Identify which cell holds the provided text, then report its [X, Y] central coordinate. 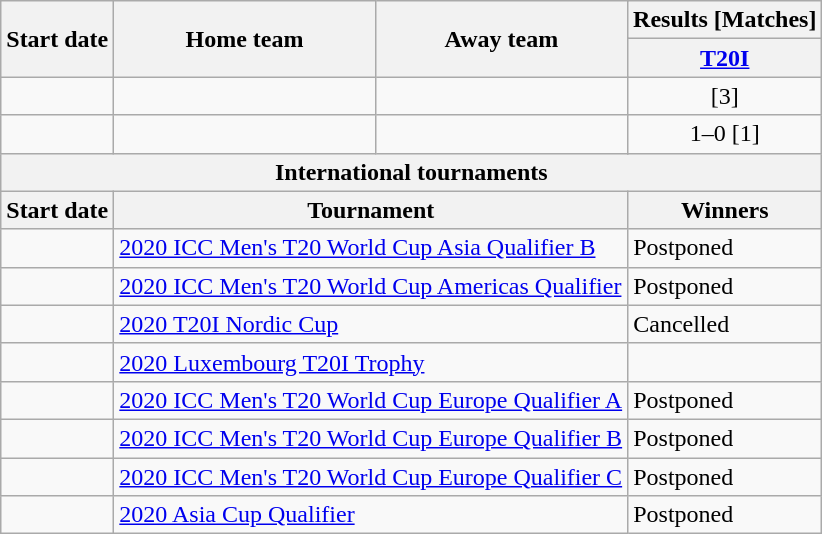
[3] [725, 96]
1–0 [1] [725, 134]
T20I [725, 58]
Cancelled [725, 324]
2020 ICC Men's T20 World Cup Europe Qualifier A [371, 400]
2020 ICC Men's T20 World Cup Europe Qualifier B [371, 438]
2020 ICC Men's T20 World Cup Asia Qualifier B [371, 248]
2020 ICC Men's T20 World Cup Europe Qualifier C [371, 477]
Winners [725, 210]
2020 Luxembourg T20I Trophy [371, 362]
Home team [244, 39]
2020 T20I Nordic Cup [371, 324]
2020 ICC Men's T20 World Cup Americas Qualifier [371, 286]
Away team [501, 39]
Tournament [371, 210]
2020 Asia Cup Qualifier [371, 515]
International tournaments [412, 172]
Results [Matches] [725, 20]
